Identify which cell holds the provided text, then report its (X, Y) central coordinate. 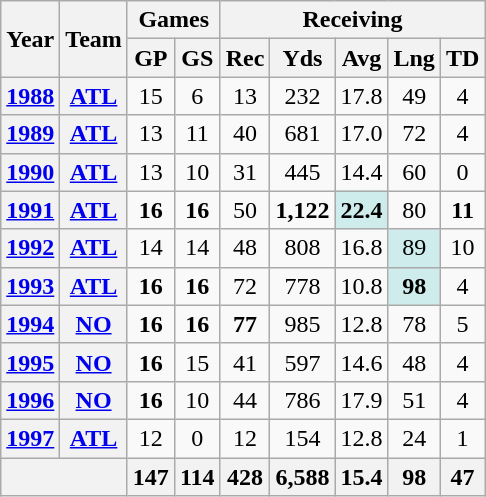
22.4 (362, 210)
78 (414, 324)
16.8 (362, 248)
Rec (245, 58)
1 (462, 438)
6 (197, 96)
1989 (30, 134)
985 (302, 324)
14.4 (362, 172)
17.9 (362, 400)
89 (414, 248)
80 (414, 210)
1988 (30, 96)
60 (414, 172)
1997 (30, 438)
445 (302, 172)
Year (30, 39)
TD (462, 58)
428 (245, 477)
6,588 (302, 477)
786 (302, 400)
681 (302, 134)
14.6 (362, 362)
Receiving (352, 20)
1992 (30, 248)
1996 (30, 400)
Avg (362, 58)
51 (414, 400)
1,122 (302, 210)
40 (245, 134)
114 (197, 477)
1995 (30, 362)
44 (245, 400)
17.0 (362, 134)
31 (245, 172)
778 (302, 286)
1993 (30, 286)
Games (174, 20)
597 (302, 362)
232 (302, 96)
Team (94, 39)
Lng (414, 58)
15.4 (362, 477)
10.8 (362, 286)
17.8 (362, 96)
GS (197, 58)
77 (245, 324)
1990 (30, 172)
1991 (30, 210)
47 (462, 477)
5 (462, 324)
24 (414, 438)
154 (302, 438)
41 (245, 362)
1994 (30, 324)
49 (414, 96)
50 (245, 210)
147 (150, 477)
GP (150, 58)
Yds (302, 58)
808 (302, 248)
